Provide the [x, y] coordinate of the cell's center where the given text is located.  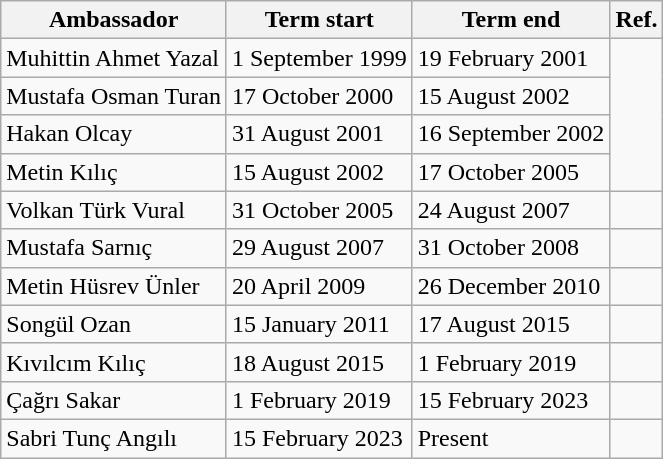
Term start [319, 20]
17 August 2015 [511, 324]
16 September 2002 [511, 134]
Hakan Olcay [114, 134]
18 August 2015 [319, 362]
24 August 2007 [511, 210]
Muhittin Ahmet Yazal [114, 58]
Metin Kılıç [114, 172]
Songül Ozan [114, 324]
Sabri Tunç Angılı [114, 438]
26 December 2010 [511, 286]
17 October 2000 [319, 96]
Term end [511, 20]
Ambassador [114, 20]
17 October 2005 [511, 172]
Ref. [636, 20]
19 February 2001 [511, 58]
Çağrı Sakar [114, 400]
Volkan Türk Vural [114, 210]
Mustafa Sarnıç [114, 248]
31 August 2001 [319, 134]
1 September 1999 [319, 58]
29 August 2007 [319, 248]
20 April 2009 [319, 286]
Metin Hüsrev Ünler [114, 286]
31 October 2005 [319, 210]
Present [511, 438]
15 January 2011 [319, 324]
31 October 2008 [511, 248]
Kıvılcım Kılıç [114, 362]
Mustafa Osman Turan [114, 96]
